For the text-containing cell, return its midpoint in [x, y] coordinate format. 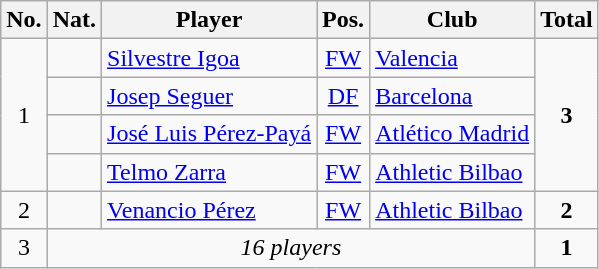
Pos. [344, 20]
Club [452, 20]
Valencia [452, 58]
Venancio Pérez [210, 210]
José Luis Pérez-Payá [210, 134]
Telmo Zarra [210, 172]
16 players [291, 248]
Total [567, 20]
Atlético Madrid [452, 134]
Nat. [74, 20]
Barcelona [452, 96]
DF [344, 96]
No. [24, 20]
Player [210, 20]
Silvestre Igoa [210, 58]
Josep Seguer [210, 96]
